From the cell containing the given text, extract its center point as (X, Y) coordinate. 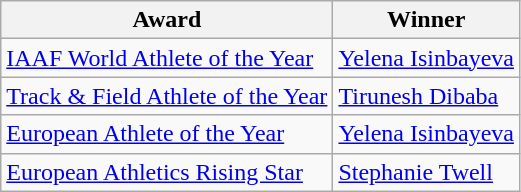
Track & Field Athlete of the Year (167, 96)
Tirunesh Dibaba (426, 96)
Award (167, 20)
Stephanie Twell (426, 172)
IAAF World Athlete of the Year (167, 58)
Winner (426, 20)
European Athlete of the Year (167, 134)
European Athletics Rising Star (167, 172)
